Search for the cell housing the specified text and yield its [X, Y] center coordinate. 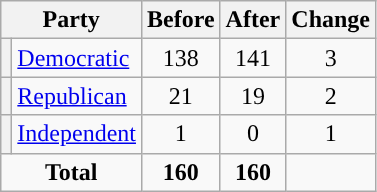
Democratic [77, 58]
Independent [77, 134]
Change [331, 20]
Republican [77, 96]
141 [253, 58]
19 [253, 96]
Before [180, 20]
21 [180, 96]
3 [331, 58]
0 [253, 134]
After [253, 20]
138 [180, 58]
2 [331, 96]
Total [72, 172]
Party [72, 20]
